Locate the cell with the specified text and output its (X, Y) center coordinate. 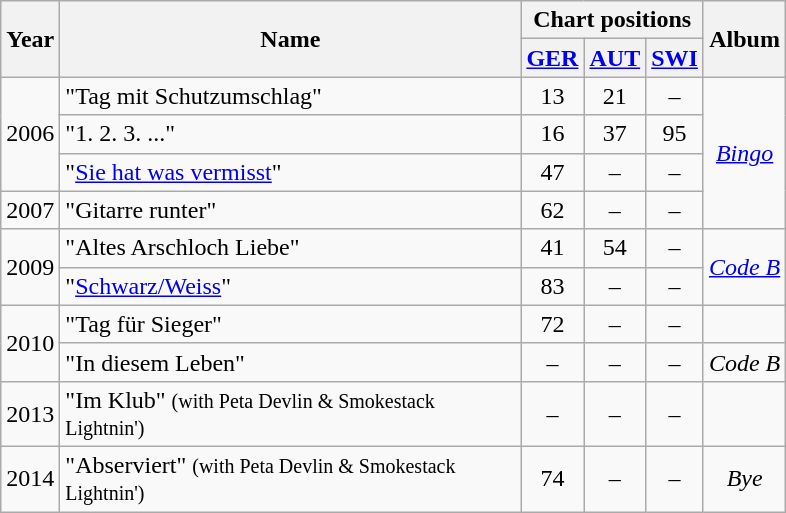
2009 (30, 267)
95 (675, 134)
"Tag für Sieger" (290, 324)
Album (744, 39)
Bye (744, 478)
47 (552, 172)
Bingo (744, 153)
74 (552, 478)
Chart positions (612, 20)
2014 (30, 478)
62 (552, 210)
SWI (675, 58)
2007 (30, 210)
Year (30, 39)
"Altes Arschloch Liebe" (290, 248)
"Tag mit Schutzumschlag" (290, 96)
"Schwarz/Weiss" (290, 286)
"Gitarre runter" (290, 210)
83 (552, 286)
AUT (615, 58)
GER (552, 58)
2006 (30, 134)
"Abserviert" (with Peta Devlin & Smokestack Lightnin') (290, 478)
54 (615, 248)
13 (552, 96)
Name (290, 39)
41 (552, 248)
2013 (30, 414)
2010 (30, 343)
"Im Klub" (with Peta Devlin & Smokestack Lightnin') (290, 414)
72 (552, 324)
"1. 2. 3. ..." (290, 134)
"Sie hat was vermisst" (290, 172)
16 (552, 134)
21 (615, 96)
37 (615, 134)
"In diesem Leben" (290, 362)
